Capture the cell that displays the provided text and extract its [x, y] central coordinate. 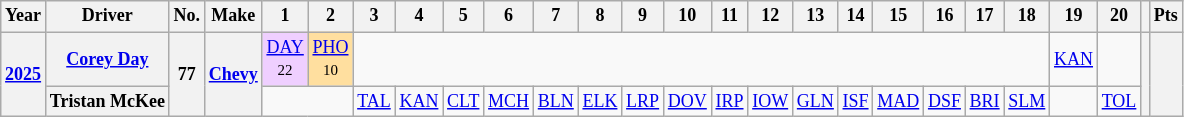
4 [419, 16]
DAY22 [285, 59]
2 [330, 16]
IRP [730, 102]
9 [643, 16]
No. [186, 16]
Corey Day [107, 59]
GLN [816, 102]
8 [600, 16]
MAD [898, 102]
Pts [1166, 16]
77 [186, 74]
10 [687, 16]
DOV [687, 102]
3 [374, 16]
Year [24, 16]
12 [770, 16]
7 [556, 16]
SLM [1027, 102]
ISF [856, 102]
CLT [464, 102]
6 [509, 16]
19 [1074, 16]
BRI [984, 102]
14 [856, 16]
1 [285, 16]
PHO10 [330, 59]
BLN [556, 102]
13 [816, 16]
TOL [1118, 102]
Chevy [233, 74]
2025 [24, 74]
Tristan McKee [107, 102]
TAL [374, 102]
IOW [770, 102]
5 [464, 16]
18 [1027, 16]
20 [1118, 16]
11 [730, 16]
Driver [107, 16]
DSF [945, 102]
16 [945, 16]
15 [898, 16]
Make [233, 16]
17 [984, 16]
LRP [643, 102]
ELK [600, 102]
MCH [509, 102]
